Find where the given text appears and provide that cell's center as [x, y] coordinate. 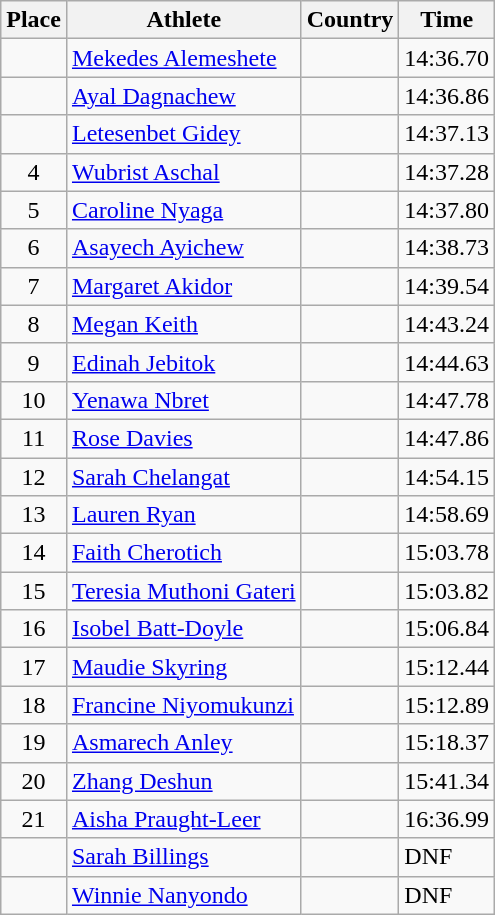
15:03.82 [447, 591]
13 [34, 515]
7 [34, 286]
15:06.84 [447, 629]
16:36.99 [447, 819]
Winnie Nanyondo [184, 895]
Wubrist Aschal [184, 172]
Maudie Skyring [184, 667]
19 [34, 743]
Caroline Nyaga [184, 210]
Country [350, 20]
Megan Keith [184, 324]
15:12.89 [447, 705]
14:38.73 [447, 248]
14:58.69 [447, 515]
9 [34, 362]
Margaret Akidor [184, 286]
Time [447, 20]
8 [34, 324]
Edinah Jebitok [184, 362]
Athlete [184, 20]
Teresia Muthoni Gateri [184, 591]
21 [34, 819]
15:03.78 [447, 553]
Isobel Batt-Doyle [184, 629]
14:44.63 [447, 362]
Place [34, 20]
16 [34, 629]
Sarah Billings [184, 857]
14:39.54 [447, 286]
Lauren Ryan [184, 515]
Asmarech Anley [184, 743]
Faith Cherotich [184, 553]
Rose Davies [184, 438]
Aisha Praught-Leer [184, 819]
Yenawa Nbret [184, 400]
Zhang Deshun [184, 781]
Sarah Chelangat [184, 477]
14:54.15 [447, 477]
14 [34, 553]
Ayal Dagnachew [184, 96]
15:41.34 [447, 781]
15 [34, 591]
14:47.86 [447, 438]
14:36.86 [447, 96]
20 [34, 781]
15:12.44 [447, 667]
14:37.13 [447, 134]
14:37.28 [447, 172]
12 [34, 477]
11 [34, 438]
14:37.80 [447, 210]
14:43.24 [447, 324]
6 [34, 248]
4 [34, 172]
Asayech Ayichew [184, 248]
15:18.37 [447, 743]
10 [34, 400]
Mekedes Alemeshete [184, 58]
14:47.78 [447, 400]
Letesenbet Gidey [184, 134]
18 [34, 705]
5 [34, 210]
17 [34, 667]
14:36.70 [447, 58]
Francine Niyomukunzi [184, 705]
